Find where the given text appears and provide that cell's center as (X, Y) coordinate. 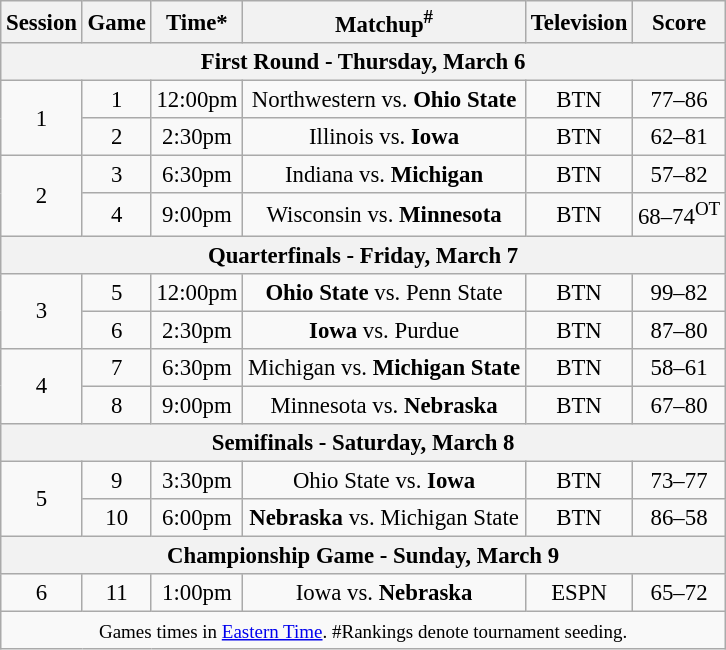
8 (116, 405)
ESPN (578, 593)
Semifinals - Saturday, March 8 (364, 443)
1:00pm (197, 593)
Michigan vs. Michigan State (384, 367)
11 (116, 593)
Ohio State vs. Iowa (384, 480)
57–82 (680, 175)
First Round - Thursday, March 6 (364, 62)
7 (116, 367)
67–80 (680, 405)
Iowa vs. Nebraska (384, 593)
Iowa vs. Purdue (384, 330)
86–58 (680, 518)
62–81 (680, 137)
3:30pm (197, 480)
58–61 (680, 367)
6:00pm (197, 518)
9 (116, 480)
Session (42, 22)
Championship Game - Sunday, March 9 (364, 555)
73–77 (680, 480)
99–82 (680, 292)
87–80 (680, 330)
Illinois vs. Iowa (384, 137)
10 (116, 518)
Ohio State vs. Penn State (384, 292)
65–72 (680, 593)
Northwestern vs. Ohio State (384, 100)
Quarterfinals - Friday, March 7 (364, 255)
Nebraska vs. Michigan State (384, 518)
Games times in Eastern Time. #Rankings denote tournament seeding. (364, 631)
Television (578, 22)
Indiana vs. Michigan (384, 175)
77–86 (680, 100)
Wisconsin vs. Minnesota (384, 215)
Score (680, 22)
Matchup# (384, 22)
68–74OT (680, 215)
Time* (197, 22)
Minnesota vs. Nebraska (384, 405)
Game (116, 22)
